Scan for the cell matching the given text and deliver its [X, Y] coordinate at center. 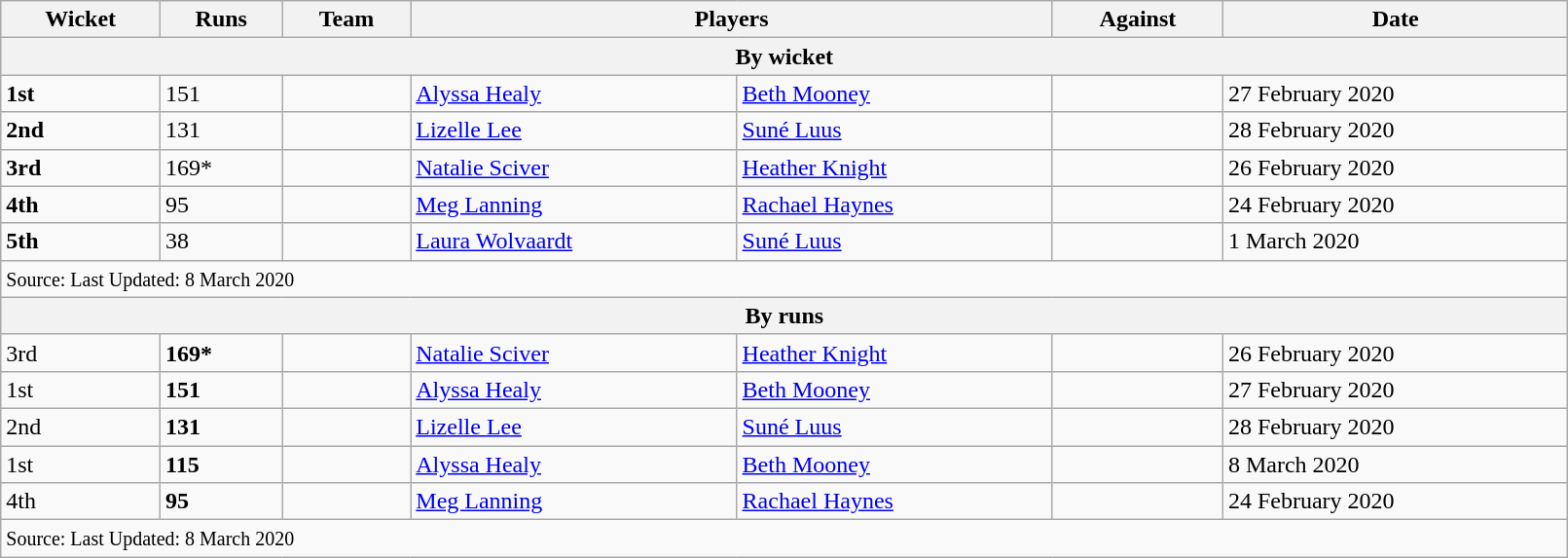
115 [221, 465]
Laura Wolvaardt [574, 242]
Players [732, 19]
8 March 2020 [1395, 465]
5th [81, 242]
Against [1137, 19]
Runs [221, 19]
Wicket [81, 19]
1 March 2020 [1395, 242]
Date [1395, 19]
By wicket [784, 56]
38 [221, 242]
Team [346, 19]
By runs [784, 316]
